Capture the cell that displays the provided text and extract its [X, Y] central coordinate. 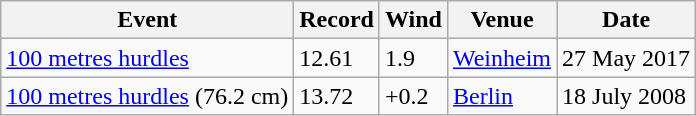
12.61 [337, 58]
Wind [413, 20]
Weinheim [502, 58]
13.72 [337, 96]
1.9 [413, 58]
27 May 2017 [626, 58]
100 metres hurdles [148, 58]
Date [626, 20]
Berlin [502, 96]
Venue [502, 20]
+0.2 [413, 96]
100 metres hurdles (76.2 cm) [148, 96]
Event [148, 20]
Record [337, 20]
18 July 2008 [626, 96]
